Identify which cell holds the provided text, then report its (x, y) central coordinate. 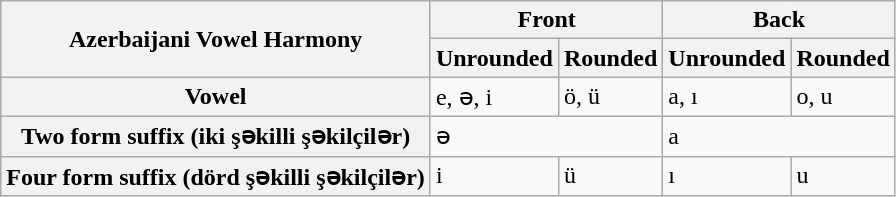
ı (727, 176)
Four form suffix (dörd şəkilli şəkilçilər) (216, 176)
i (494, 176)
ü (610, 176)
Azerbaijani Vowel Harmony (216, 39)
ə (546, 136)
Back (779, 20)
Vowel (216, 97)
Front (546, 20)
Two form suffix (iki şəkilli şəkilçilər) (216, 136)
o, u (843, 97)
u (843, 176)
a, ı (727, 97)
a (779, 136)
ö, ü (610, 97)
e, ə, i (494, 97)
